Extract the (X, Y) coordinate from the center of the cell holding the provided text.  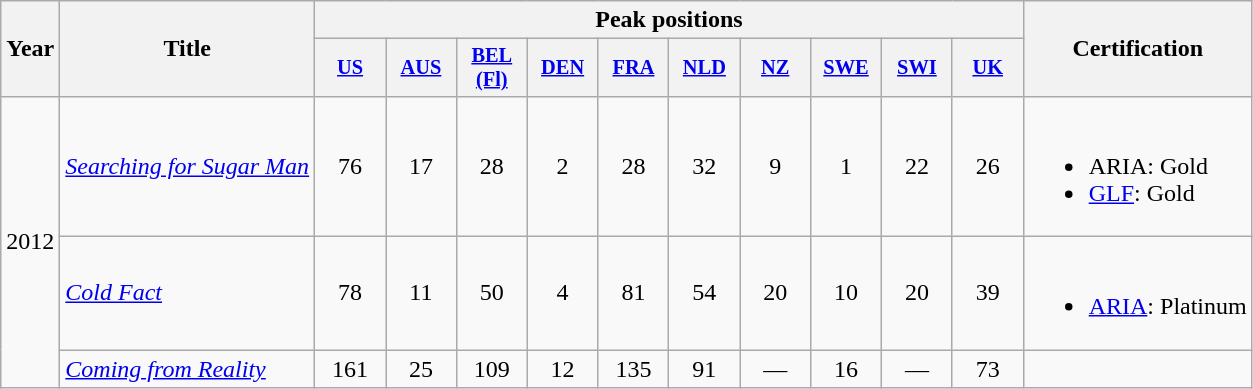
161 (350, 369)
26 (988, 166)
ARIA: GoldGLF: Gold (1138, 166)
22 (916, 166)
Searching for Sugar Man (188, 166)
25 (422, 369)
76 (350, 166)
Year (30, 49)
50 (492, 294)
Peak positions (670, 20)
16 (846, 369)
2012 (30, 242)
US (350, 68)
135 (634, 369)
2 (562, 166)
109 (492, 369)
4 (562, 294)
UK (988, 68)
81 (634, 294)
39 (988, 294)
Title (188, 49)
Certification (1138, 49)
Cold Fact (188, 294)
AUS (422, 68)
10 (846, 294)
Coming from Reality (188, 369)
78 (350, 294)
32 (704, 166)
17 (422, 166)
11 (422, 294)
9 (776, 166)
54 (704, 294)
NZ (776, 68)
12 (562, 369)
BEL(Fl) (492, 68)
SWI (916, 68)
SWE (846, 68)
FRA (634, 68)
91 (704, 369)
1 (846, 166)
73 (988, 369)
NLD (704, 68)
DEN (562, 68)
ARIA: Platinum (1138, 294)
